Determine the [X, Y] coordinate at the center of the cell enclosing the given text.  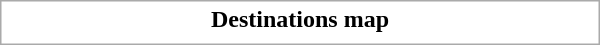
Destinations map [300, 19]
